Detect which cell encompasses the target text, then output its [x, y] center coordinate. 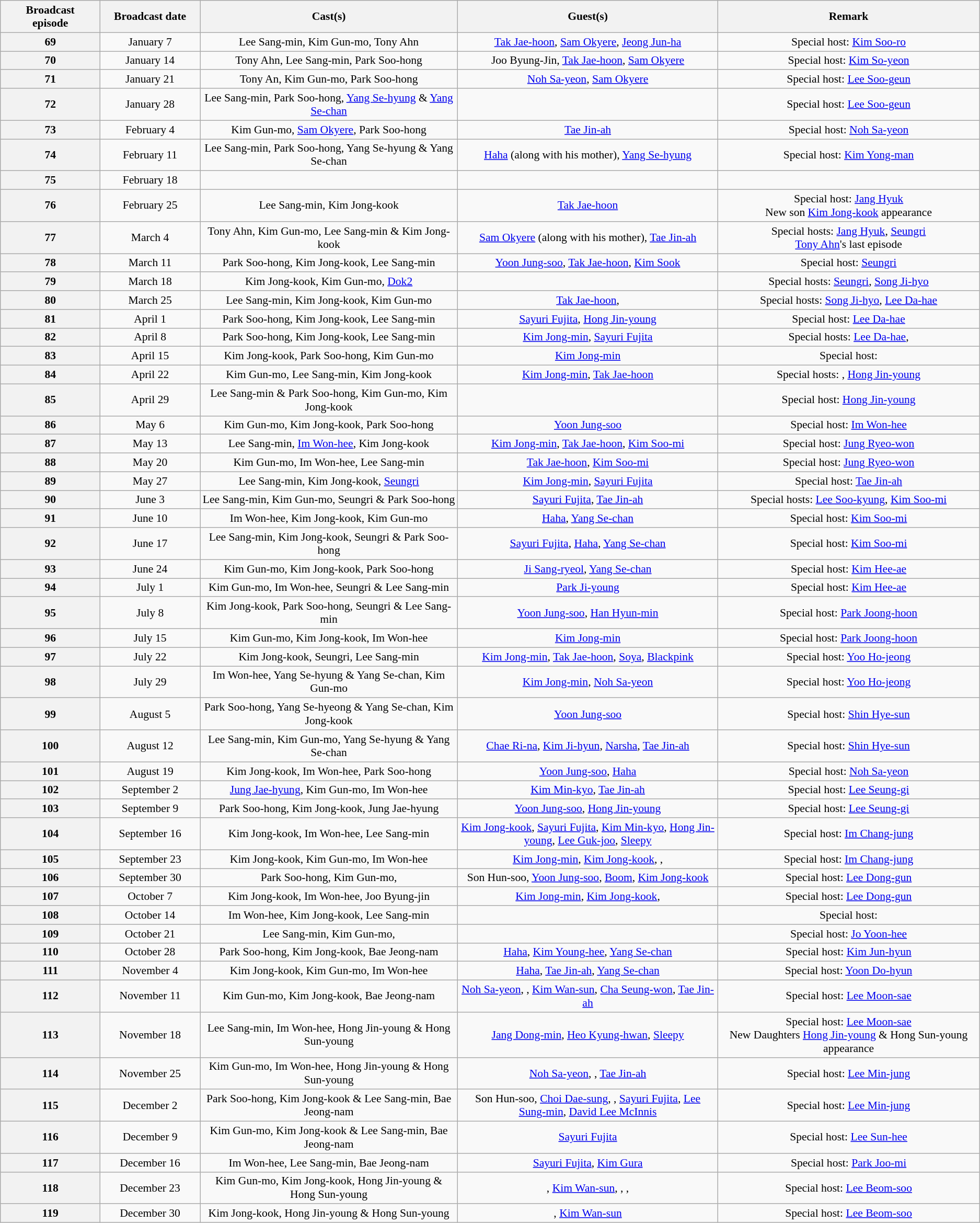
Remark [848, 17]
Kim Jong-kook, Park Soo-hong, Seungri & Lee Sang-min [329, 613]
December 2 [151, 1105]
87 [50, 444]
Yoon Jung-soo, Tak Jae-hoon, Kim Sook [588, 263]
December 9 [151, 1138]
101 [50, 771]
Kim Gun-mo, Kim Jong-kook, Hong Jin-young & Hong Sun-young [329, 1188]
102 [50, 790]
Kim Jong-min, Noh Sa-yeon [588, 682]
107 [50, 897]
Kim Jong-kook, Seungri, Lee Sang-min [329, 657]
May 20 [151, 463]
Kim Jong-kook, Im Won-hee, Joo Byung-jin [329, 897]
August 19 [151, 771]
September 16 [151, 833]
Yoon Jung-soo, Hong Jin-young [588, 809]
Sayuri Fujita, Kim Gura [588, 1163]
Special host: Lee Moon-sae [848, 997]
Kim Gun-mo, Kim Jong-kook, Bae Jeong-nam [329, 997]
March 18 [151, 282]
96 [50, 638]
Special hosts: Lee Soo-kyung, Kim Soo-mi [848, 500]
92 [50, 544]
April 29 [151, 399]
Kim Jong-kook, Hong Jin-young & Hong Sun-young [329, 1214]
April 15 [151, 356]
103 [50, 809]
June 3 [151, 500]
Son Hun-soo, Choi Dae-sung, , Sayuri Fujita, Lee Sung-min, David Lee McInnis [588, 1105]
Park Soo-hong, Kim Gun-mo, [329, 878]
Kim Jong-kook, Sayuri Fujita, Kim Min-kyo, Hong Jin-young, Lee Guk-joo, Sleepy [588, 833]
Sam Okyere (along with his mother), Tae Jin-ah [588, 237]
January 28 [151, 105]
73 [50, 130]
Haha, Tae Jin-ah, Yang Se-chan [588, 971]
January 14 [151, 61]
July 29 [151, 682]
Haha, Kim Young-hee, Yang Se-chan [588, 952]
Lee Sang-min, Im Won-hee, Kim Jong-kook [329, 444]
Broadcast date [151, 17]
Noh Sa-yeon, , Kim Wan-sun, Cha Seung-won, Tae Jin-ah [588, 997]
Lee Sang-min, Kim Jong-kook, Seungri [329, 481]
71 [50, 79]
Noh Sa-yeon, , Tae Jin-ah [588, 1073]
October 14 [151, 915]
76 [50, 206]
Tony An, Kim Gun-mo, Park Soo-hong [329, 79]
Lee Sang-min, Kim Gun-mo, [329, 934]
Lee Sang-min, Kim Gun-mo, Tony Ahn [329, 42]
113 [50, 1035]
98 [50, 682]
Jang Dong-min, Heo Kyung-hwan, Sleepy [588, 1035]
Kim Jong-min, Kim Jong-kook, , [588, 859]
81 [50, 319]
Kim Min-kyo, Tae Jin-ah [588, 790]
117 [50, 1163]
February 11 [151, 155]
April 22 [151, 375]
September 30 [151, 878]
Park Soo-hong, Kim Jong-kook & Lee Sang-min, Bae Jeong-nam [329, 1105]
January 21 [151, 79]
Special hosts: Jang Hyuk, Seungri Tony Ahn's last episode [848, 237]
Lee Sang-min, Kim Jong-kook, Kim Gun-mo [329, 300]
116 [50, 1138]
97 [50, 657]
94 [50, 588]
85 [50, 399]
93 [50, 569]
February 25 [151, 206]
November 4 [151, 971]
November 18 [151, 1035]
69 [50, 42]
114 [50, 1073]
July 1 [151, 588]
Special hosts: Song Ji-hyo, Lee Da-hae [848, 300]
Tak Jae-hoon, Sam Okyere, Jeong Jun-ha [588, 42]
Lee Sang-min, Kim Jong-kook, Seungri & Park Soo-hong [329, 544]
Park Soo-hong, Yang Se-hyeong & Yang Se-chan, Kim Jong-kook [329, 714]
Lee Sang-min & Park Soo-hong, Kim Gun-mo, Kim Jong-kook [329, 399]
Kim Jong-min, Tak Jae-hoon [588, 375]
Sayuri Fujita [588, 1138]
Sayuri Fujita, Tae Jin-ah [588, 500]
Park Soo-hong, Kim Jong-kook, Jung Jae-hyung [329, 809]
Special host: Seungri [848, 263]
Special host: Kim Yong-man [848, 155]
Im Won-hee, Kim Jong-kook, Lee Sang-min [329, 915]
78 [50, 263]
Sayuri Fujita, Hong Jin-young [588, 319]
108 [50, 915]
Special host: Lee Moon-saeNew Daughters Hong Jin-young & Hong Sun-young appearance [848, 1035]
89 [50, 481]
Lee Sang-min, Kim Gun-mo, Yang Se-hyung & Yang Se-chan [329, 746]
Special hosts: Seungri, Song Ji-hyo [848, 282]
106 [50, 878]
Kim Gun-mo, Im Won-hee, Seungri & Lee Sang-min [329, 588]
79 [50, 282]
Im Won-hee, Yang Se-hyung & Yang Se-chan, Kim Gun-mo [329, 682]
110 [50, 952]
Special hosts: Lee Da-hae, [848, 337]
Kim Jong-min, Tak Jae-hoon, Kim Soo-mi [588, 444]
Kim Gun-mo, Kim Jong-kook & Lee Sang-min, Bae Jeong-nam [329, 1138]
83 [50, 356]
Jung Jae-hyung, Kim Gun-mo, Im Won-hee [329, 790]
December 16 [151, 1163]
Tony Ahn, Kim Gun-mo, Lee Sang-min & Kim Jong-kook [329, 237]
November 25 [151, 1073]
February 4 [151, 130]
95 [50, 613]
75 [50, 180]
Ji Sang-ryeol, Yang Se-chan [588, 569]
105 [50, 859]
March 11 [151, 263]
Special host: Park Joo-mi [848, 1163]
October 21 [151, 934]
July 8 [151, 613]
March 25 [151, 300]
Tak Jae-hoon, Kim Soo-mi [588, 463]
Special host: Jang HyukNew son Kim Jong-kook appearance [848, 206]
Kim Jong-kook, Kim Gun-mo, Dok2 [329, 282]
May 6 [151, 425]
Special host: Im Won-hee [848, 425]
Haha, Yang Se-chan [588, 519]
Special host: Hong Jin-young [848, 399]
May 13 [151, 444]
88 [50, 463]
Noh Sa-yeon, Sam Okyere [588, 79]
Special host: Tae Jin-ah [848, 481]
104 [50, 833]
Kim Jong-kook, Park Soo-hong, Kim Gun-mo [329, 356]
Im Won-hee, Kim Jong-kook, Kim Gun-mo [329, 519]
Special host: Kim Jun-hyun [848, 952]
October 28 [151, 952]
April 1 [151, 319]
Special host: Lee Sun-hee [848, 1138]
June 17 [151, 544]
Broadcastepisode [50, 17]
Guest(s) [588, 17]
Haha (along with his mother), Yang Se-hyung [588, 155]
June 24 [151, 569]
100 [50, 746]
Special hosts: , Hong Jin-young [848, 375]
November 11 [151, 997]
April 8 [151, 337]
October 7 [151, 897]
Park Ji-young [588, 588]
Special host: Jo Yoon-hee [848, 934]
Tak Jae-hoon [588, 206]
84 [50, 375]
Kim Jong-kook, Im Won-hee, Lee Sang-min [329, 833]
91 [50, 519]
December 30 [151, 1214]
115 [50, 1105]
May 27 [151, 481]
Special host: Kim So-yeon [848, 61]
February 18 [151, 180]
, Kim Wan-sun [588, 1214]
Park Soo-hong, Kim Jong-kook, Bae Jeong-nam [329, 952]
Yoon Jung-soo, Haha [588, 771]
Kim Gun-mo, Im Won-hee, Lee Sang-min [329, 463]
Kim Gun-mo, Kim Jong-kook, Im Won-hee [329, 638]
Tak Jae-hoon, [588, 300]
September 2 [151, 790]
January 7 [151, 42]
Lee Sang-min, Kim Jong-kook [329, 206]
80 [50, 300]
119 [50, 1214]
July 15 [151, 638]
Kim Gun-mo, Im Won-hee, Hong Jin-young & Hong Sun-young [329, 1073]
Sayuri Fujita, Haha, Yang Se-chan [588, 544]
82 [50, 337]
Im Won-hee, Lee Sang-min, Bae Jeong-nam [329, 1163]
Kim Jong-min, Tak Jae-hoon, Soya, Blackpink [588, 657]
September 23 [151, 859]
90 [50, 500]
September 9 [151, 809]
Special host: Yoon Do-hyun [848, 971]
July 22 [151, 657]
Kim Gun-mo, Lee Sang-min, Kim Jong-kook [329, 375]
74 [50, 155]
Joo Byung-Jin, Tak Jae-hoon, Sam Okyere [588, 61]
August 5 [151, 714]
June 10 [151, 519]
December 23 [151, 1188]
August 12 [151, 746]
118 [50, 1188]
Special host: Kim Soo-ro [848, 42]
Chae Ri-na, Kim Ji-hyun, Narsha, Tae Jin-ah [588, 746]
Special host: Lee Da-hae [848, 319]
111 [50, 971]
86 [50, 425]
72 [50, 105]
Lee Sang-min, Kim Gun-mo, Seungri & Park Soo-hong [329, 500]
Lee Sang-min, Im Won-hee, Hong Jin-young & Hong Sun-young [329, 1035]
Son Hun-soo, Yoon Jung-soo, Boom, Kim Jong-kook [588, 878]
70 [50, 61]
109 [50, 934]
112 [50, 997]
77 [50, 237]
Tony Ahn, Lee Sang-min, Park Soo-hong [329, 61]
Kim Gun-mo, Sam Okyere, Park Soo-hong [329, 130]
Kim Jong-kook, Im Won-hee, Park Soo-hong [329, 771]
, Kim Wan-sun, , , [588, 1188]
Kim Jong-min, Kim Jong-kook, [588, 897]
Cast(s) [329, 17]
March 4 [151, 237]
Tae Jin-ah [588, 130]
Yoon Jung-soo, Han Hyun-min [588, 613]
99 [50, 714]
